Return the [x, y] coordinate for the center point of the cell that contains the specified text.  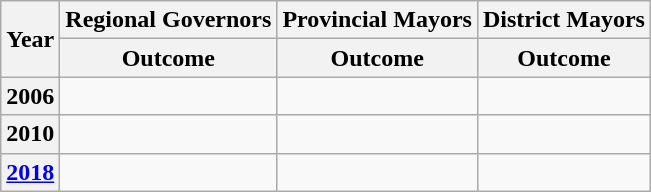
Provincial Mayors [378, 20]
District Mayors [564, 20]
Regional Governors [168, 20]
2018 [30, 172]
Year [30, 39]
2010 [30, 134]
2006 [30, 96]
